From the cell containing the given text, extract its center point as (x, y) coordinate. 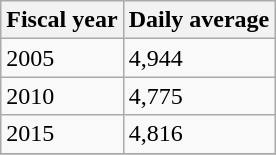
2015 (62, 134)
Fiscal year (62, 20)
2005 (62, 58)
4,944 (199, 58)
4,816 (199, 134)
2010 (62, 96)
4,775 (199, 96)
Daily average (199, 20)
